Provide the (x, y) coordinate of the cell's center where the given text is located.  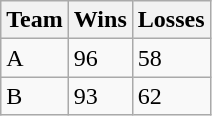
58 (171, 58)
Team (35, 20)
62 (171, 96)
93 (100, 96)
Losses (171, 20)
96 (100, 58)
B (35, 96)
A (35, 58)
Wins (100, 20)
